Identify which cell holds the provided text, then report its [x, y] central coordinate. 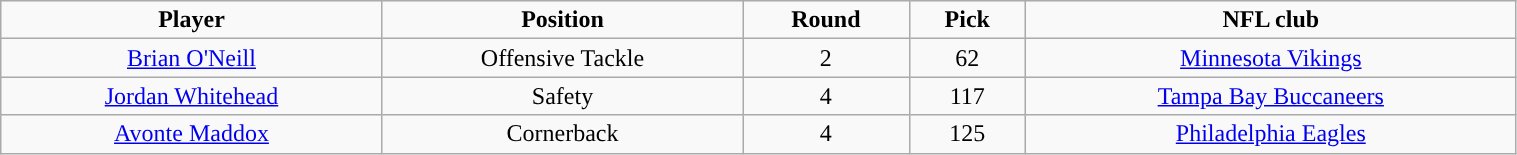
Round [826, 20]
NFL club [1271, 20]
2 [826, 58]
Player [192, 20]
117 [968, 96]
Philadelphia Eagles [1271, 134]
Offensive Tackle [562, 58]
125 [968, 134]
Avonte Maddox [192, 134]
62 [968, 58]
Brian O'Neill [192, 58]
Jordan Whitehead [192, 96]
Pick [968, 20]
Position [562, 20]
Safety [562, 96]
Cornerback [562, 134]
Tampa Bay Buccaneers [1271, 96]
Minnesota Vikings [1271, 58]
